Capture the cell that displays the provided text and extract its (X, Y) central coordinate. 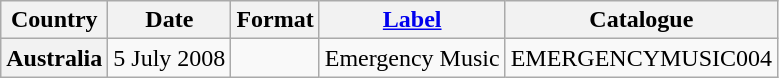
Label (412, 20)
Catalogue (641, 20)
Emergency Music (412, 58)
Country (54, 20)
Format (275, 20)
Date (170, 20)
5 July 2008 (170, 58)
Australia (54, 58)
EMERGENCYMUSIC004 (641, 58)
